Detect which cell encompasses the target text, then output its [x, y] center coordinate. 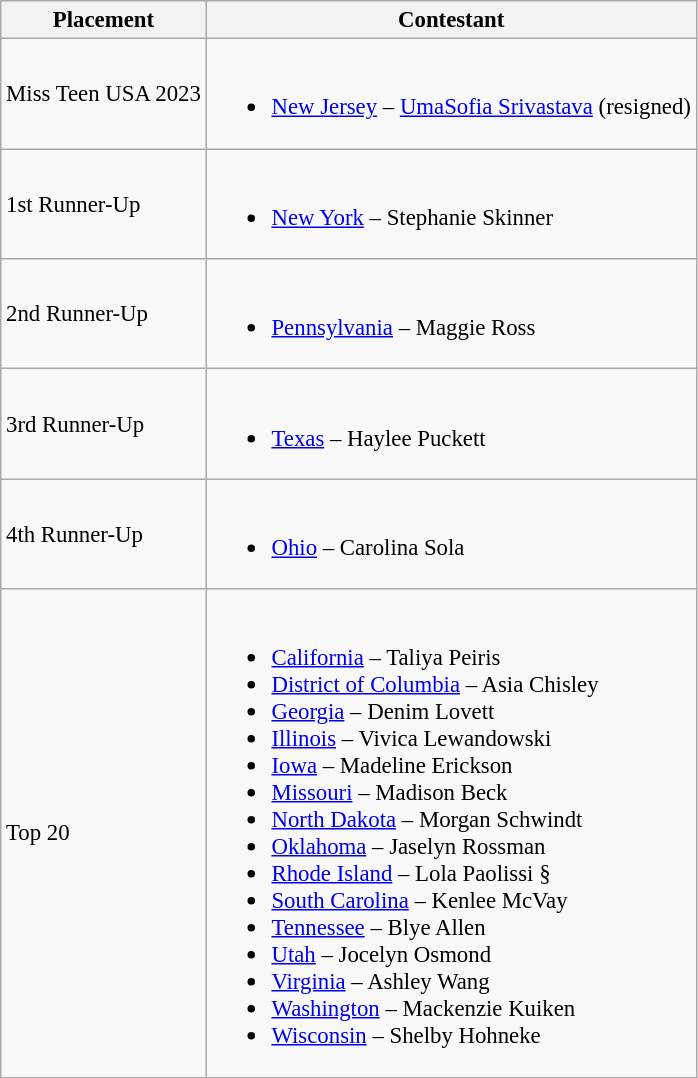
2nd Runner-Up [104, 314]
3rd Runner-Up [104, 424]
Top 20 [104, 833]
New Jersey – UmaSofia Srivastava (resigned) [451, 94]
1st Runner-Up [104, 204]
Placement [104, 20]
Contestant [451, 20]
Miss Teen USA 2023 [104, 94]
Texas – Haylee Puckett [451, 424]
Pennsylvania – Maggie Ross [451, 314]
New York – Stephanie Skinner [451, 204]
4th Runner-Up [104, 534]
Ohio – Carolina Sola [451, 534]
